Provide the (x, y) coordinate of the cell's center where the given text is located.  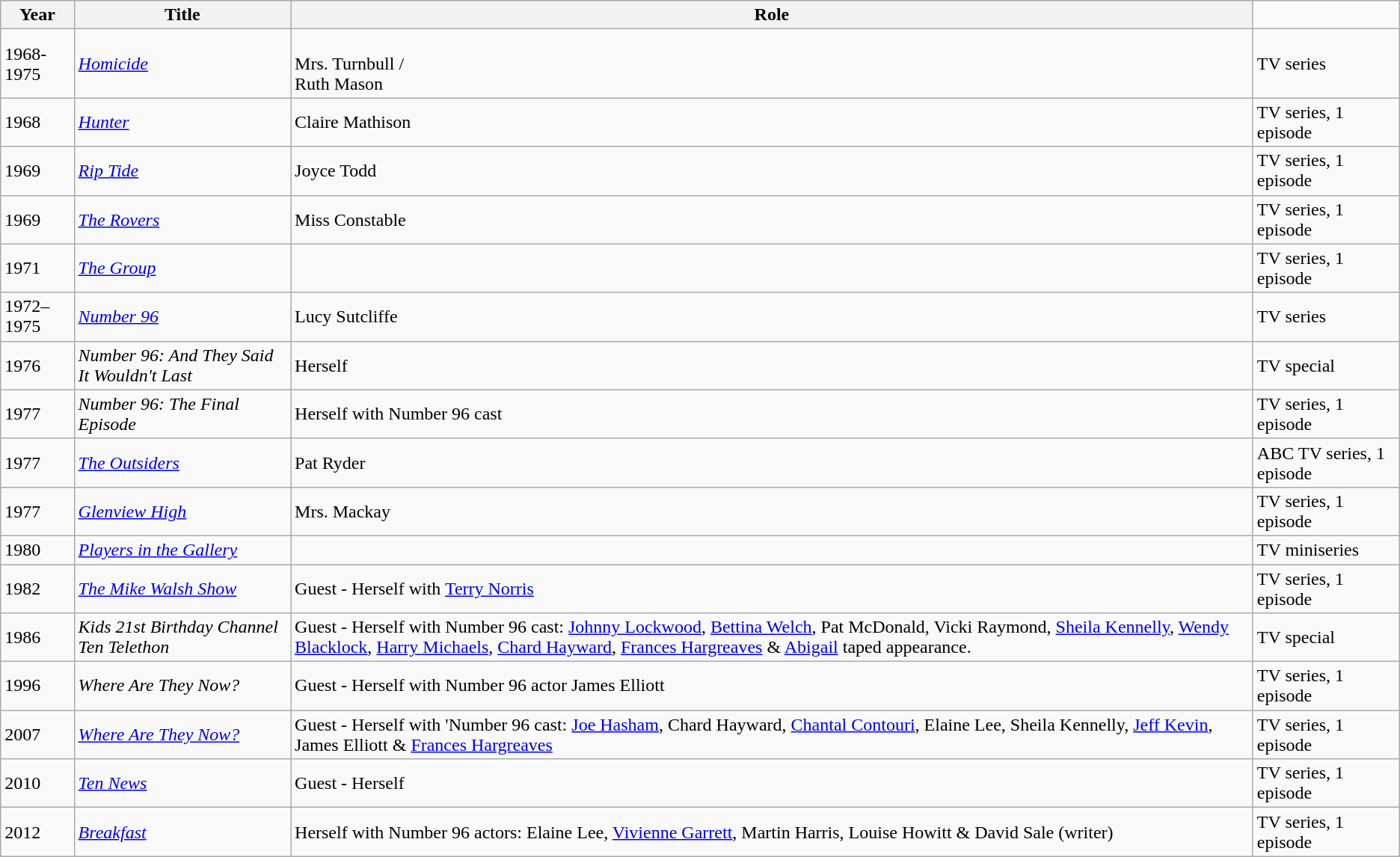
The Group (182, 268)
1982 (37, 588)
The Outsiders (182, 462)
Breakfast (182, 832)
Guest - Herself (772, 784)
Guest - Herself with Number 96 actor James Elliott (772, 686)
Title (182, 15)
The Rovers (182, 220)
1968-1975 (37, 64)
Pat Ryder (772, 462)
1972–1975 (37, 317)
Year (37, 15)
2007 (37, 734)
TV miniseries (1326, 550)
Mrs. Turnbull /Ruth Mason (772, 64)
Claire Mathison (772, 123)
1986 (37, 637)
Herself (772, 365)
Herself with Number 96 cast (772, 414)
The Mike Walsh Show (182, 588)
1976 (37, 365)
1980 (37, 550)
Ten News (182, 784)
Number 96 (182, 317)
1971 (37, 268)
Rip Tide (182, 171)
Guest - Herself with Terry Norris (772, 588)
Homicide (182, 64)
Number 96: The Final Episode (182, 414)
ABC TV series, 1 episode (1326, 462)
Miss Constable (772, 220)
2012 (37, 832)
Joyce Todd (772, 171)
Mrs. Mackay (772, 512)
Number 96: And They Said It Wouldn't Last (182, 365)
Hunter (182, 123)
Herself with Number 96 actors: Elaine Lee, Vivienne Garrett, Martin Harris, Louise Howitt & David Sale (writer) (772, 832)
Role (772, 15)
Lucy Sutcliffe (772, 317)
2010 (37, 784)
Players in the Gallery (182, 550)
1996 (37, 686)
1968 (37, 123)
Glenview High (182, 512)
Kids 21st Birthday Channel Ten Telethon (182, 637)
